Extract the (X, Y) coordinate from the center of the cell holding the provided text.  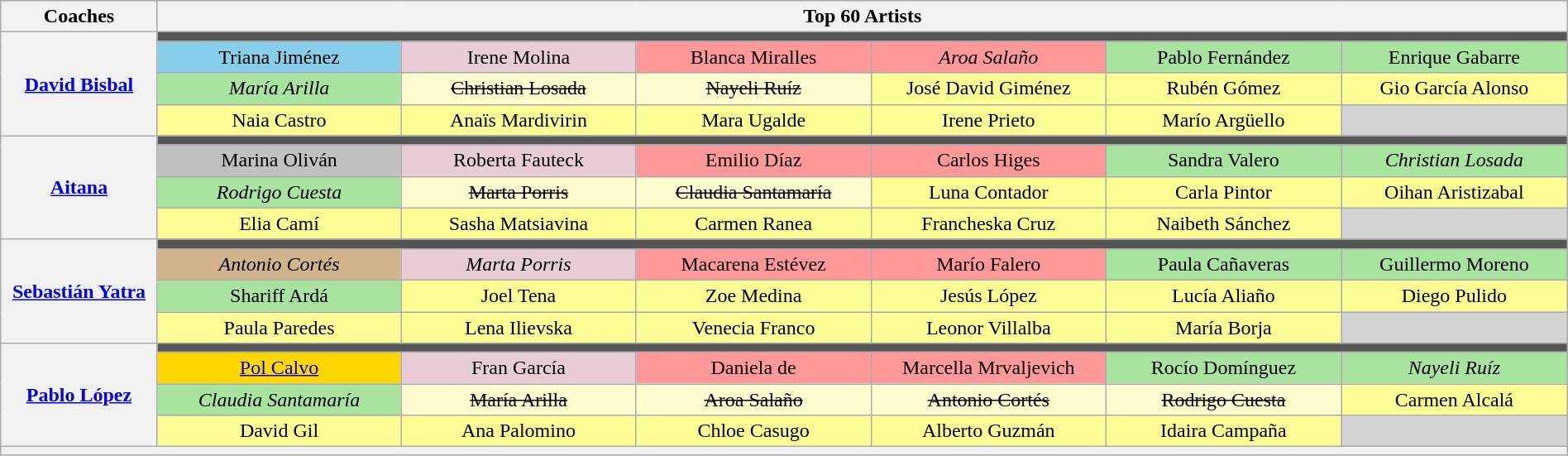
Rocío Domínguez (1223, 368)
Carmen Alcalá (1455, 400)
Emilio Díaz (753, 161)
Idaira Campaña (1223, 431)
Pablo López (79, 396)
Coaches (79, 17)
Daniela de (753, 368)
Mara Ugalde (753, 120)
Marcella Mrvaljevich (988, 368)
Jesús López (988, 295)
Anaïs Mardivirin (519, 120)
Naia Castro (280, 120)
Zoe Medina (753, 295)
Elia Camí (280, 223)
José David Giménez (988, 89)
David Gil (280, 431)
María Borja (1223, 327)
Paula Cañaveras (1223, 264)
Luna Contador (988, 192)
Shariff Ardá (280, 295)
Carmen Ranea (753, 223)
Irene Molina (519, 57)
Blanca Miralles (753, 57)
Fran García (519, 368)
Lena Ilievska (519, 327)
Carlos Higes (988, 161)
Irene Prieto (988, 120)
Sasha Matsiavina (519, 223)
Gio García Alonso (1455, 89)
Triana Jiménez (280, 57)
Leonor Villalba (988, 327)
Pol Calvo (280, 368)
Pablo Fernández (1223, 57)
Alberto Guzmán (988, 431)
David Bisbal (79, 84)
Sandra Valero (1223, 161)
Oihan Aristizabal (1455, 192)
Sebastián Yatra (79, 291)
Marío Argüello (1223, 120)
Naibeth Sánchez (1223, 223)
Marina Oliván (280, 161)
Roberta Fauteck (519, 161)
Diego Pulido (1455, 295)
Marío Falero (988, 264)
Aitana (79, 187)
Venecia Franco (753, 327)
Lucía Aliaño (1223, 295)
Chloe Casugo (753, 431)
Francheska Cruz (988, 223)
Top 60 Artists (862, 17)
Paula Paredes (280, 327)
Macarena Estévez (753, 264)
Enrique Gabarre (1455, 57)
Joel Tena (519, 295)
Ana Palomino (519, 431)
Guillermo Moreno (1455, 264)
Carla Pintor (1223, 192)
Rubén Gómez (1223, 89)
